Capture the cell that displays the provided text and extract its [X, Y] central coordinate. 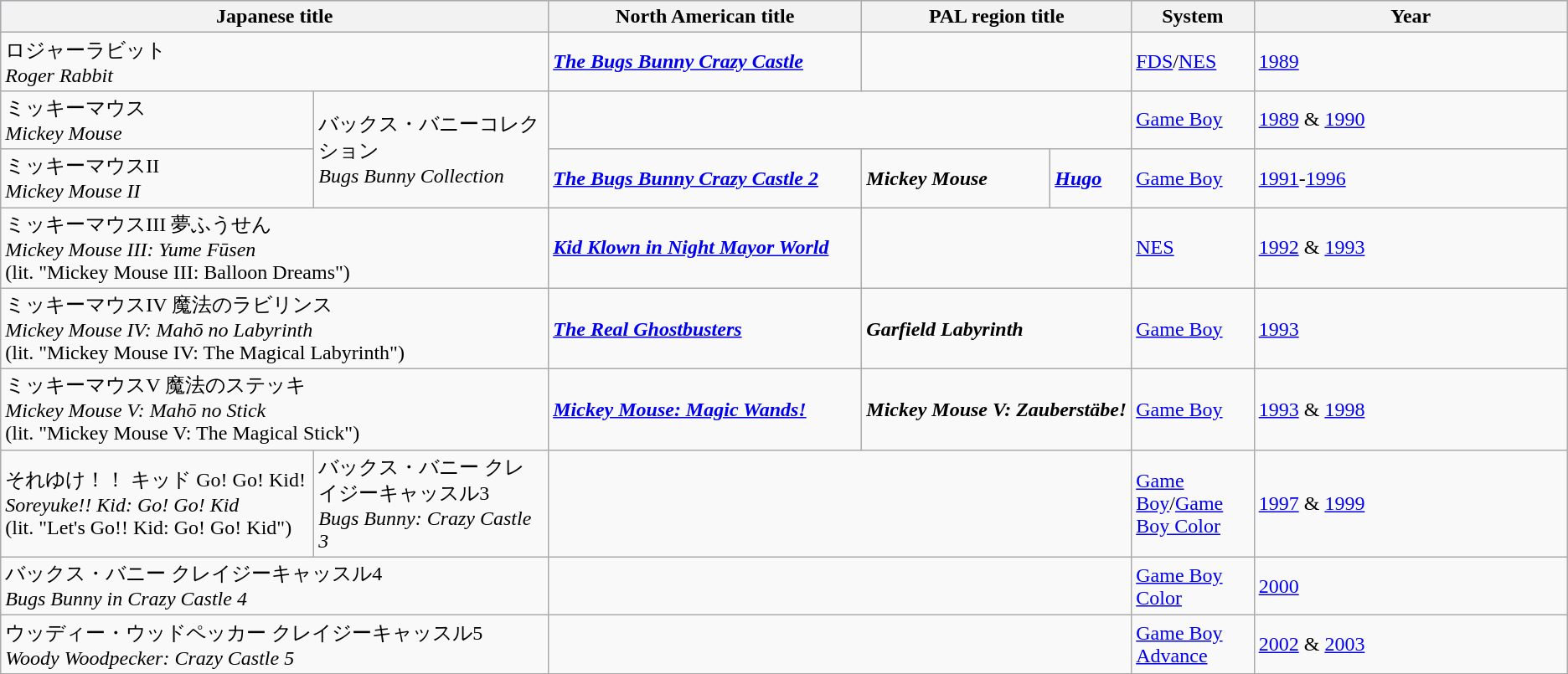
1989 & 1990 [1411, 120]
Mickey Mouse [957, 178]
The Bugs Bunny Crazy Castle [705, 62]
North American title [705, 17]
Game Boy Color [1193, 586]
Hugo [1091, 178]
ミッキーマウスIII 夢ふうせんMickey Mouse III: Yume Fūsen(lit. "Mickey Mouse III: Balloon Dreams") [275, 248]
バックス・バニー クレイジーキャッスル3Bugs Bunny: Crazy Castle 3 [431, 503]
Game Boy Advance [1193, 645]
Year [1411, 17]
ミッキーマウスIIMickey Mouse II [157, 178]
それゆけ！！ キッド Go! Go! Kid!Soreyuke!! Kid: Go! Go! Kid(lit. "Let's Go!! Kid: Go! Go! Kid") [157, 503]
NES [1193, 248]
2000 [1411, 586]
FDS/NES [1193, 62]
2002 & 2003 [1411, 645]
ミッキーマウスV 魔法のステッキMickey Mouse V: Mahō no Stick(lit. "Mickey Mouse V: The Magical Stick") [275, 410]
1992 & 1993 [1411, 248]
ロジャーラビットRoger Rabbit [275, 62]
ミッキーマウスIV 魔法のラビリンスMickey Mouse IV: Mahō no Labyrinth(lit. "Mickey Mouse IV: The Magical Labyrinth") [275, 328]
1991-1996 [1411, 178]
1993 & 1998 [1411, 410]
1989 [1411, 62]
Mickey Mouse: Magic Wands! [705, 410]
The Bugs Bunny Crazy Castle 2 [705, 178]
バックス・バニーコレクションBugs Bunny Collection [431, 149]
ウッディー・ウッドペッカー クレイジーキャッスル5Woody Woodpecker: Crazy Castle 5 [275, 645]
Mickey Mouse V: Zauberstäbe! [997, 410]
PAL region title [997, 17]
バックス・バニー クレイジーキャッスル4Bugs Bunny in Crazy Castle 4 [275, 586]
Japanese title [275, 17]
1993 [1411, 328]
1997 & 1999 [1411, 503]
Kid Klown in Night Mayor World [705, 248]
The Real Ghostbusters [705, 328]
Game Boy/Game Boy Color [1193, 503]
System [1193, 17]
ミッキーマウスMickey Mouse [157, 120]
Garfield Labyrinth [997, 328]
